Provide the (X, Y) coordinate of the cell's center where the given text is located.  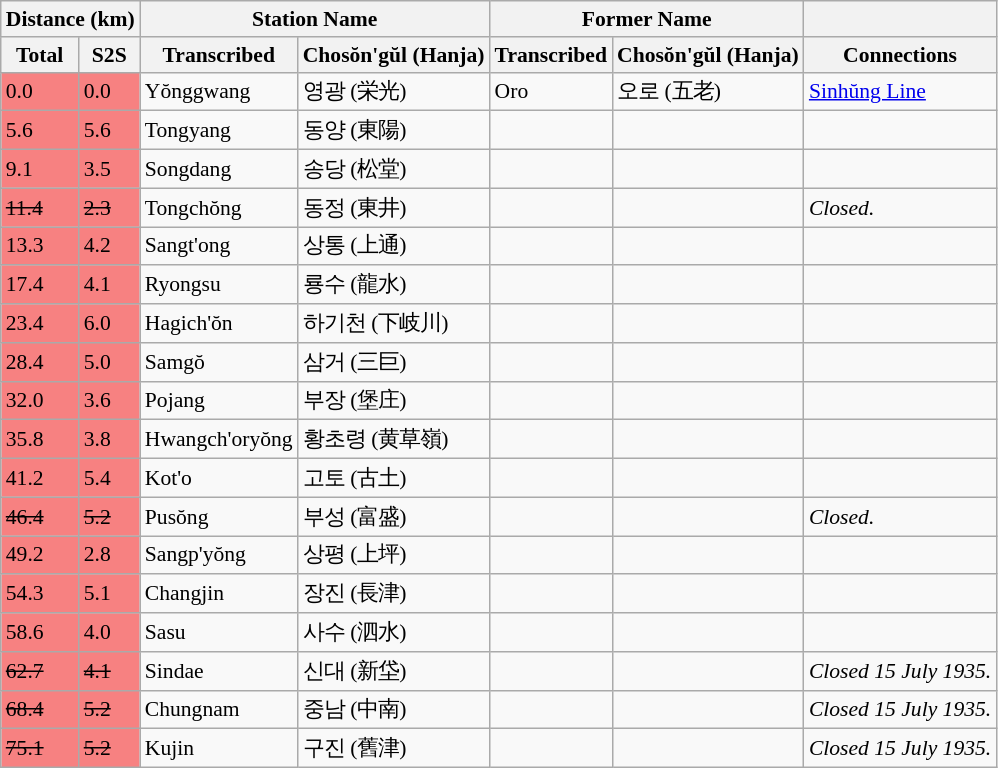
Connections (900, 55)
62.7 (40, 672)
41.2 (40, 478)
Sangt'ong (219, 246)
룡수 (龍水) (394, 286)
68.4 (40, 710)
46.4 (40, 516)
동정 (東井) (394, 208)
부장 (堡庄) (394, 400)
삼거 (三巨) (394, 362)
23.4 (40, 324)
Oro (551, 92)
13.3 (40, 246)
사수 (泗水) (394, 632)
Tongyang (219, 130)
Sasu (219, 632)
2.8 (110, 556)
오로 (五老) (708, 92)
32.0 (40, 400)
상평 (上坪) (394, 556)
54.3 (40, 594)
3.5 (110, 170)
Ryongsu (219, 286)
Hwangch'oryŏng (219, 440)
Pusŏng (219, 516)
17.4 (40, 286)
장진 (長津) (394, 594)
동양 (東陽) (394, 130)
Songdang (219, 170)
부성 (富盛) (394, 516)
상통 (上通) (394, 246)
4.0 (110, 632)
고토 (古土) (394, 478)
Kot'o (219, 478)
중남 (中南) (394, 710)
Samgŏ (219, 362)
6.0 (110, 324)
Sindae (219, 672)
3.6 (110, 400)
5.0 (110, 362)
송당 (松堂) (394, 170)
Chungnam (219, 710)
구진 (舊津) (394, 748)
Hagich'ŏn (219, 324)
Changjin (219, 594)
Former Name (647, 19)
Total (40, 55)
49.2 (40, 556)
3.8 (110, 440)
S2S (110, 55)
5.4 (110, 478)
58.6 (40, 632)
5.1 (110, 594)
Yŏnggwang (219, 92)
35.8 (40, 440)
Sinhŭng Line (900, 92)
Distance (km) (70, 19)
2.3 (110, 208)
11.4 (40, 208)
황초령 (黄草嶺) (394, 440)
Sangp'yŏng (219, 556)
Station Name (315, 19)
28.4 (40, 362)
9.1 (40, 170)
75.1 (40, 748)
4.2 (110, 246)
Tongchŏng (219, 208)
영광 (栄光) (394, 92)
하기천 (下岐川) (394, 324)
Pojang (219, 400)
Kujin (219, 748)
신대 (新垈) (394, 672)
